Extract the (x, y) coordinate from the center of the cell holding the provided text.  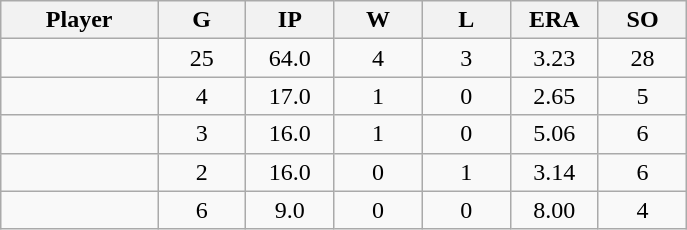
8.00 (554, 210)
64.0 (290, 58)
2 (202, 172)
ERA (554, 20)
G (202, 20)
Player (80, 20)
L (466, 20)
2.65 (554, 96)
IP (290, 20)
25 (202, 58)
SO (642, 20)
5 (642, 96)
5.06 (554, 134)
3.14 (554, 172)
28 (642, 58)
3.23 (554, 58)
W (378, 20)
9.0 (290, 210)
17.0 (290, 96)
